Return the (x, y) coordinate for the center point of the cell that contains the specified text.  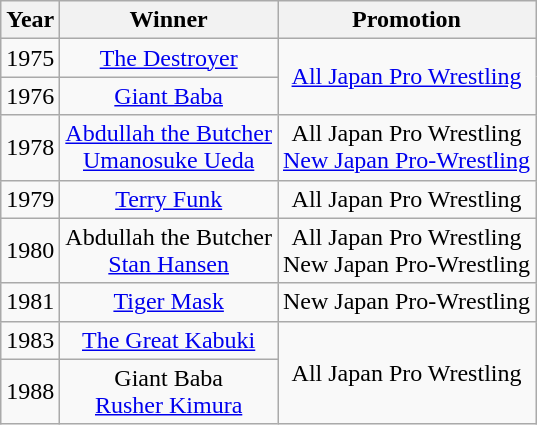
New Japan Pro-Wrestling (407, 302)
Winner (169, 20)
Tiger Mask (169, 302)
Giant Baba (169, 96)
The Great Kabuki (169, 340)
1978 (30, 148)
1979 (30, 199)
1983 (30, 340)
1980 (30, 250)
The Destroyer (169, 58)
Year (30, 20)
Promotion (407, 20)
Abdullah the ButcherStan Hansen (169, 250)
Terry Funk (169, 199)
1981 (30, 302)
Abdullah the ButcherUmanosuke Ueda (169, 148)
1988 (30, 392)
1976 (30, 96)
1975 (30, 58)
Giant BabaRusher Kimura (169, 392)
